Identify which cell holds the provided text, then report its (X, Y) central coordinate. 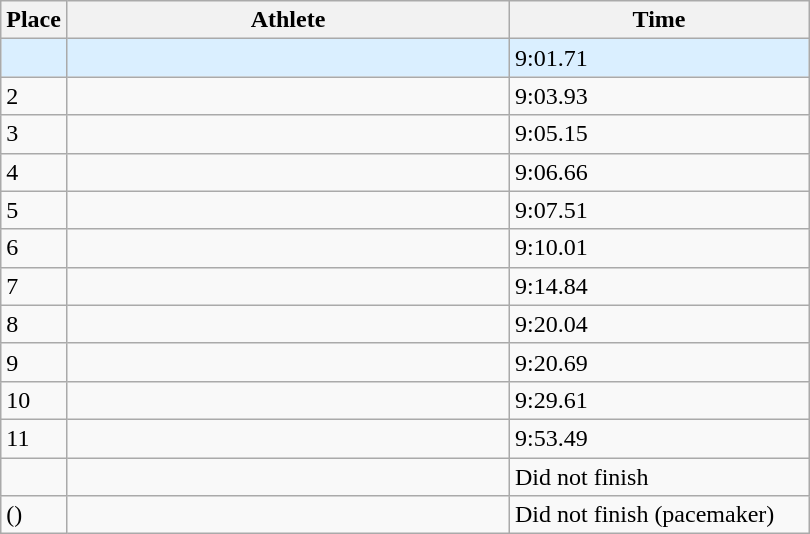
8 (34, 324)
9:01.71 (660, 58)
9:20.69 (660, 362)
9:03.93 (660, 96)
9:29.61 (660, 400)
9:14.84 (660, 286)
9:05.15 (660, 134)
9:53.49 (660, 438)
Did not finish (pacemaker) (660, 515)
6 (34, 248)
Time (660, 20)
9:10.01 (660, 248)
10 (34, 400)
2 (34, 96)
11 (34, 438)
9 (34, 362)
Athlete (288, 20)
4 (34, 172)
() (34, 515)
Place (34, 20)
5 (34, 210)
7 (34, 286)
9:07.51 (660, 210)
Did not finish (660, 477)
9:20.04 (660, 324)
3 (34, 134)
9:06.66 (660, 172)
